Locate the cell with the specified text and output its (x, y) center coordinate. 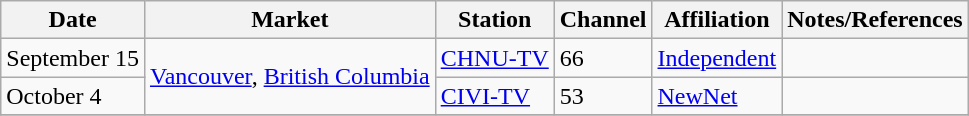
Affiliation (717, 20)
Date (73, 20)
53 (603, 96)
Channel (603, 20)
66 (603, 58)
October 4 (73, 96)
Independent (717, 58)
Station (494, 20)
Notes/References (876, 20)
Market (290, 20)
Vancouver, British Columbia (290, 77)
NewNet (717, 96)
September 15 (73, 58)
CIVI-TV (494, 96)
CHNU-TV (494, 58)
